From the cell containing the given text, extract its center point as [x, y] coordinate. 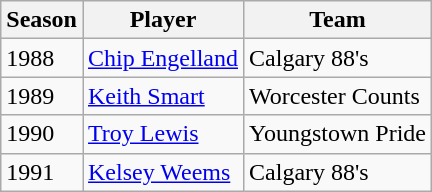
1988 [42, 58]
1991 [42, 172]
Worcester Counts [338, 96]
1989 [42, 96]
Season [42, 20]
Chip Engelland [162, 58]
Youngstown Pride [338, 134]
Kelsey Weems [162, 172]
Keith Smart [162, 96]
Team [338, 20]
Troy Lewis [162, 134]
1990 [42, 134]
Player [162, 20]
